For the text-containing cell, return its midpoint in (X, Y) coordinate format. 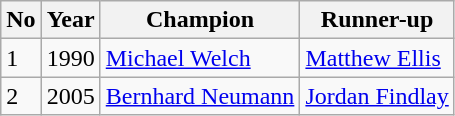
Matthew Ellis (377, 58)
2005 (70, 96)
1990 (70, 58)
1 (21, 58)
Jordan Findlay (377, 96)
No (21, 20)
Bernhard Neumann (200, 96)
Champion (200, 20)
Michael Welch (200, 58)
2 (21, 96)
Runner-up (377, 20)
Year (70, 20)
